Output the [X, Y] coordinate of the center of the cell containing the given text.  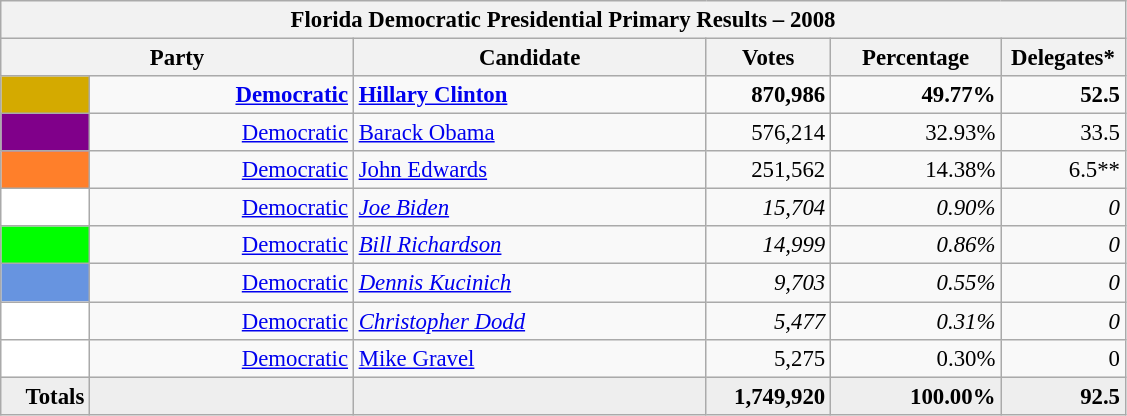
Barack Obama [530, 133]
1,749,920 [768, 396]
576,214 [768, 133]
14,999 [768, 245]
0.31% [916, 321]
Party [178, 58]
5,275 [768, 358]
Christopher Dodd [530, 321]
100.00% [916, 396]
15,704 [768, 208]
Mike Gravel [530, 358]
0.30% [916, 358]
Delegates* [1064, 58]
Florida Democratic Presidential Primary Results – 2008 [564, 20]
Percentage [916, 58]
251,562 [768, 170]
0.90% [916, 208]
52.5 [1064, 95]
33.5 [1064, 133]
870,986 [768, 95]
5,477 [768, 321]
Bill Richardson [530, 245]
Hillary Clinton [530, 95]
92.5 [1064, 396]
32.93% [916, 133]
Totals [46, 396]
49.77% [916, 95]
John Edwards [530, 170]
Joe Biden [530, 208]
Dennis Kucinich [530, 283]
Candidate [530, 58]
0.55% [916, 283]
Votes [768, 58]
6.5** [1064, 170]
0.86% [916, 245]
9,703 [768, 283]
14.38% [916, 170]
